Capture the cell that displays the provided text and extract its (X, Y) central coordinate. 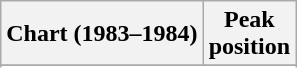
Peakposition (249, 34)
Chart (1983–1984) (102, 34)
